Output the [x, y] coordinate of the center of the cell containing the given text.  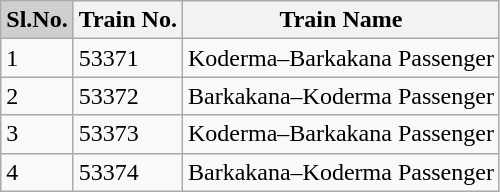
53374 [128, 172]
Sl.No. [37, 20]
3 [37, 134]
Train No. [128, 20]
1 [37, 58]
Train Name [340, 20]
4 [37, 172]
53373 [128, 134]
53371 [128, 58]
2 [37, 96]
53372 [128, 96]
